Search for the cell housing the specified text and yield its [x, y] center coordinate. 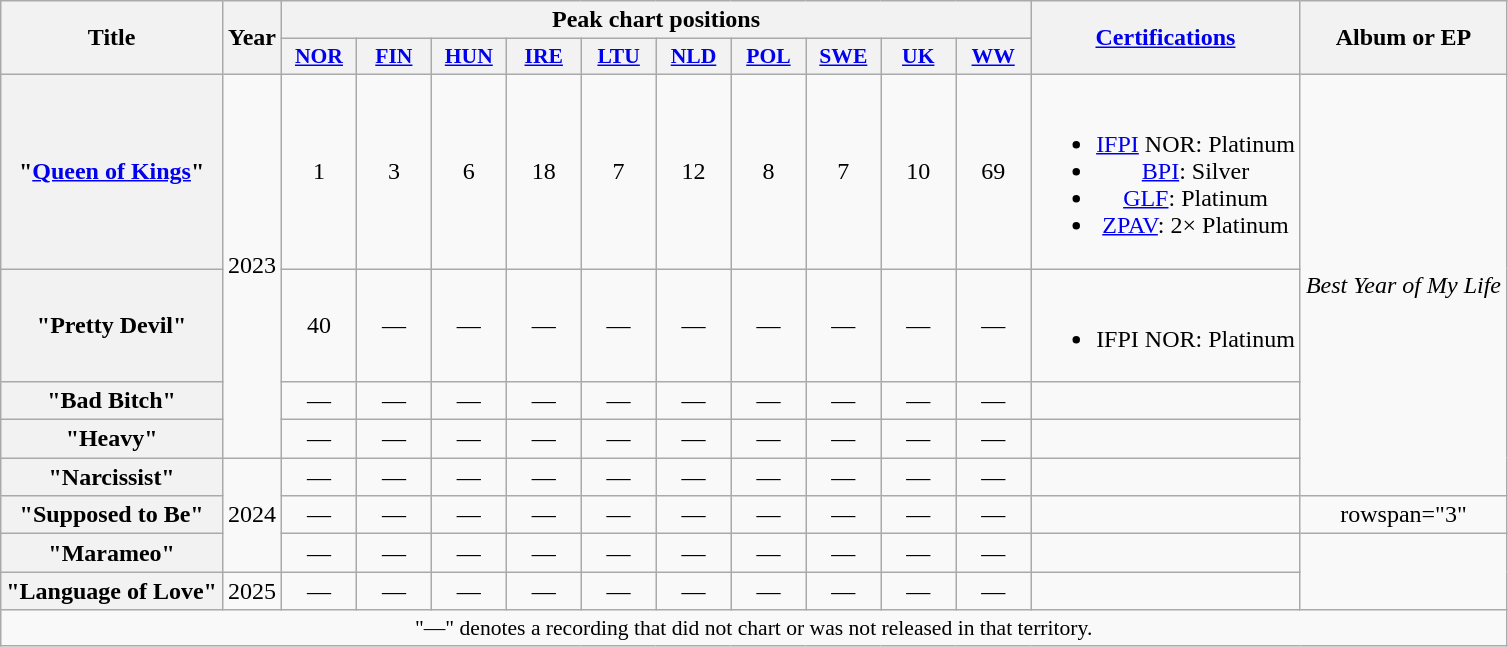
"Language of Love" [112, 591]
LTU [618, 57]
18 [544, 171]
12 [694, 171]
Year [252, 38]
2024 [252, 515]
HUN [468, 57]
2023 [252, 266]
"Narcissist" [112, 477]
2025 [252, 591]
6 [468, 171]
"Supposed to Be" [112, 515]
Certifications [1166, 38]
POL [768, 57]
IRE [544, 57]
NLD [694, 57]
40 [320, 324]
UK [918, 57]
SWE [844, 57]
IFPI NOR: Platinum [1166, 324]
Best Year of My Life [1403, 284]
"Marameo" [112, 553]
"—" denotes a recording that did not chart or was not released in that territory. [754, 628]
8 [768, 171]
FIN [394, 57]
WW [994, 57]
NOR [320, 57]
"Bad Bitch" [112, 401]
69 [994, 171]
3 [394, 171]
1 [320, 171]
rowspan="3" [1403, 515]
Title [112, 38]
"Heavy" [112, 439]
"Queen of Kings" [112, 171]
IFPI NOR: PlatinumBPI: SilverGLF: PlatinumZPAV: 2× Platinum [1166, 171]
Peak chart positions [656, 20]
10 [918, 171]
"Pretty Devil" [112, 324]
Album or EP [1403, 38]
